Output the [X, Y] coordinate of the center of the cell containing the given text.  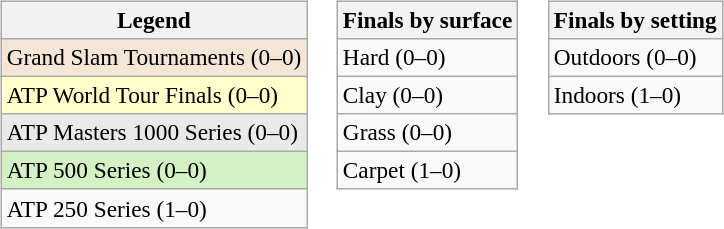
ATP World Tour Finals (0–0) [154, 95]
Grass (0–0) [427, 133]
Indoors (1–0) [635, 95]
Finals by setting [635, 20]
ATP 500 Series (0–0) [154, 171]
Grand Slam Tournaments (0–0) [154, 57]
Hard (0–0) [427, 57]
Carpet (1–0) [427, 171]
Outdoors (0–0) [635, 57]
ATP 250 Series (1–0) [154, 208]
Finals by surface [427, 20]
Clay (0–0) [427, 95]
ATP Masters 1000 Series (0–0) [154, 133]
Legend [154, 20]
